Scan for the cell matching the given text and deliver its (X, Y) coordinate at center. 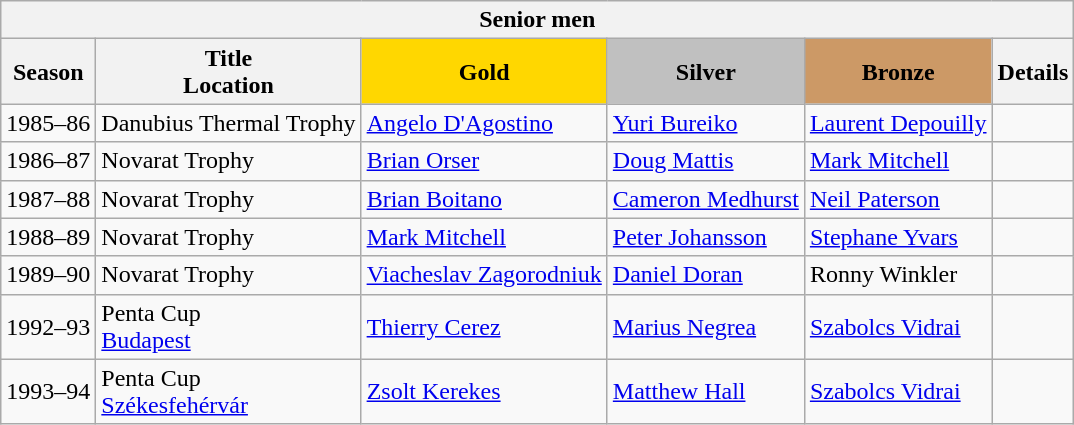
Zsolt Kerekes (484, 392)
Silver (706, 72)
Brian Boitano (484, 199)
1988–89 (48, 237)
Matthew Hall (706, 392)
1986–87 (48, 161)
Yuri Bureiko (706, 123)
Penta Cup Székesfehérvár (228, 392)
Thierry Cerez (484, 326)
Senior men (538, 20)
Laurent Depouilly (898, 123)
Doug Mattis (706, 161)
Angelo D'Agostino (484, 123)
Title Location (228, 72)
Ronny Winkler (898, 275)
Daniel Doran (706, 275)
Neil Paterson (898, 199)
1987–88 (48, 199)
Bronze (898, 72)
1985–86 (48, 123)
1993–94 (48, 392)
Details (1033, 72)
Stephane Yvars (898, 237)
Gold (484, 72)
Danubius Thermal Trophy (228, 123)
1989–90 (48, 275)
1992–93 (48, 326)
Season (48, 72)
Viacheslav Zagorodniuk (484, 275)
Peter Johansson (706, 237)
Brian Orser (484, 161)
Penta Cup Budapest (228, 326)
Marius Negrea (706, 326)
Cameron Medhurst (706, 199)
